Identify which cell holds the provided text, then report its [x, y] central coordinate. 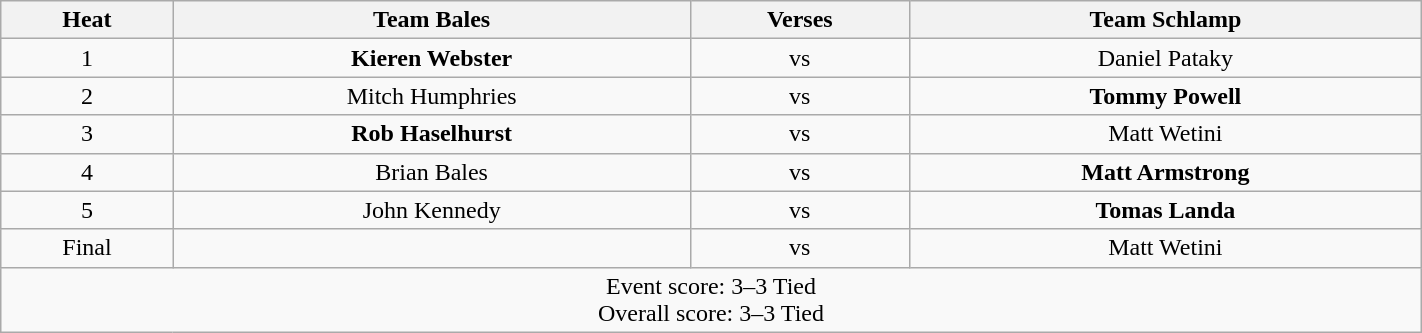
Tommy Powell [1165, 96]
Mitch Humphries [432, 96]
3 [87, 134]
5 [87, 210]
Final [87, 248]
Event score: 3–3 TiedOverall score: 3–3 Tied [711, 300]
Team Schlamp [1165, 20]
Daniel Pataky [1165, 58]
1 [87, 58]
Heat [87, 20]
Rob Haselhurst [432, 134]
Tomas Landa [1165, 210]
Team Bales [432, 20]
4 [87, 172]
Matt Armstrong [1165, 172]
2 [87, 96]
Brian Bales [432, 172]
Kieren Webster [432, 58]
John Kennedy [432, 210]
Verses [800, 20]
